Locate the cell with the specified text and output its (X, Y) center coordinate. 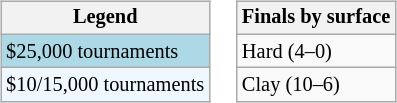
Finals by surface (316, 18)
$25,000 tournaments (105, 51)
Clay (10–6) (316, 85)
Hard (4–0) (316, 51)
Legend (105, 18)
$10/15,000 tournaments (105, 85)
